Return (X, Y) of the center of cell containing provided text 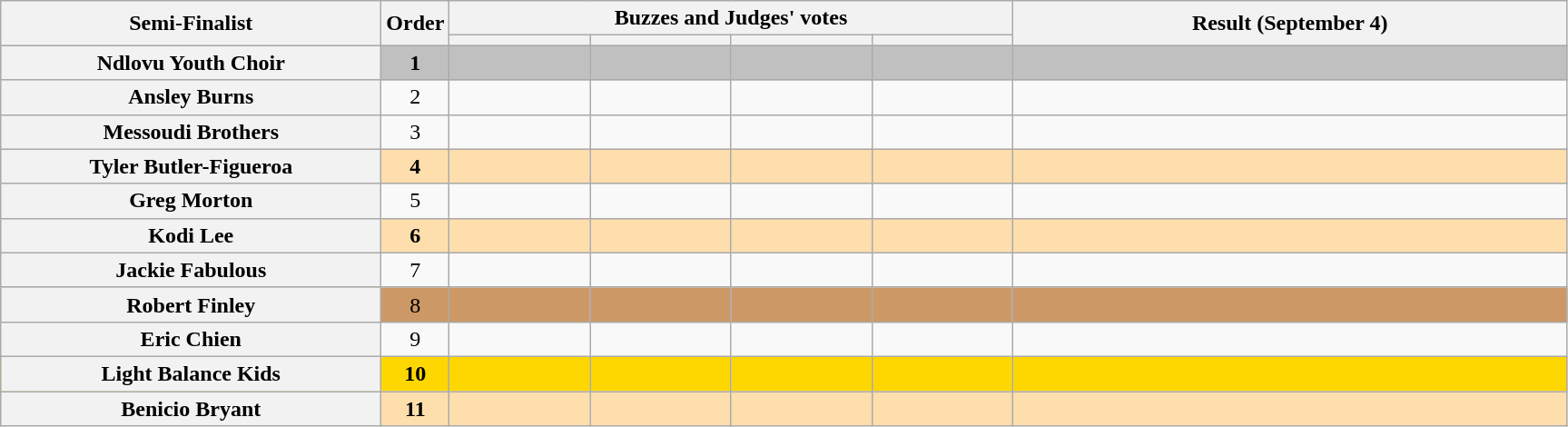
Order (416, 24)
7 (416, 270)
11 (416, 408)
Tyler Butler-Figueroa (191, 166)
Kodi Lee (191, 235)
5 (416, 201)
Result (September 4) (1289, 24)
Ansley Burns (191, 97)
Benicio Bryant (191, 408)
Semi-Finalist (191, 24)
Eric Chien (191, 339)
2 (416, 97)
4 (416, 166)
8 (416, 304)
9 (416, 339)
Messoudi Brothers (191, 132)
1 (416, 63)
Buzzes and Judges' votes (731, 18)
6 (416, 235)
Light Balance Kids (191, 373)
Jackie Fabulous (191, 270)
Greg Morton (191, 201)
Robert Finley (191, 304)
Ndlovu Youth Choir (191, 63)
3 (416, 132)
10 (416, 373)
